Find where the given text appears and provide that cell's center as (x, y) coordinate. 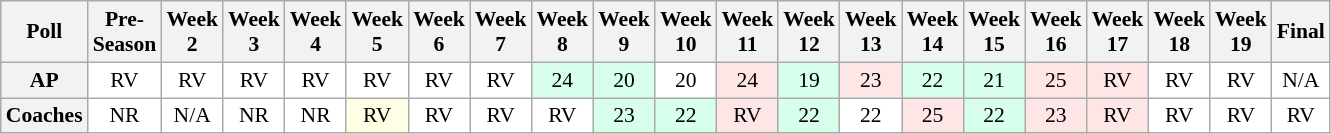
Week18 (1179, 32)
Week6 (439, 32)
AP (44, 80)
Week11 (748, 32)
Final (1301, 32)
Week5 (377, 32)
Week13 (871, 32)
Week8 (562, 32)
Pre-Season (125, 32)
Week9 (624, 32)
Week15 (994, 32)
Coaches (44, 116)
Week12 (809, 32)
Week2 (192, 32)
19 (809, 80)
Week14 (933, 32)
Week7 (501, 32)
Week19 (1241, 32)
Week17 (1118, 32)
Week16 (1056, 32)
Week3 (254, 32)
Week10 (686, 32)
21 (994, 80)
Poll (44, 32)
Week4 (316, 32)
